Locate the cell with the specified text and output its (X, Y) center coordinate. 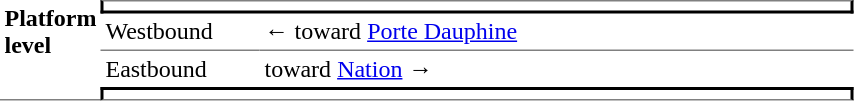
Westbound (180, 33)
← toward Porte Dauphine (557, 33)
Eastbound (180, 69)
Platform level (50, 50)
toward Nation → (557, 69)
